Pinpoint the cell where the given text exists, returning its (X, Y) midpoint coordinate. 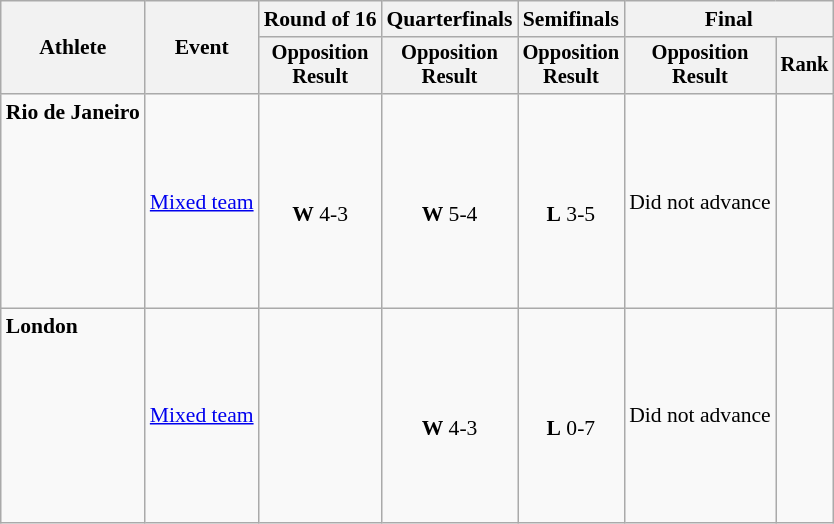
London (73, 416)
L 0-7 (572, 416)
Athlete (73, 48)
Rank (805, 66)
Rio de Janeiro (73, 201)
Quarterfinals (450, 19)
W 5-4 (450, 201)
Final (728, 19)
Round of 16 (320, 19)
Semifinals (572, 19)
L 3-5 (572, 201)
Event (202, 48)
